Output the [x, y] coordinate of the center of the cell containing the given text.  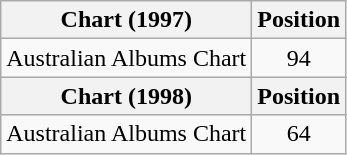
64 [299, 134]
Chart (1997) [126, 20]
94 [299, 58]
Chart (1998) [126, 96]
